Search for the cell housing the specified text and yield its [X, Y] center coordinate. 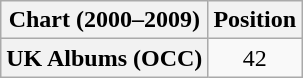
UK Albums (OCC) [104, 58]
42 [255, 58]
Position [255, 20]
Chart (2000–2009) [104, 20]
